Detect which cell encompasses the target text, then output its [x, y] center coordinate. 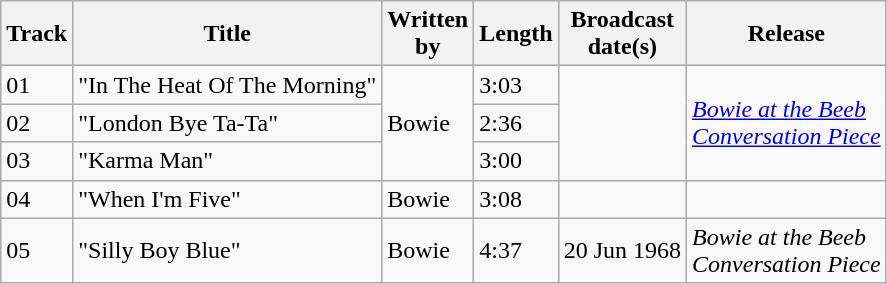
02 [37, 123]
01 [37, 85]
Written by [428, 34]
Title [228, 34]
"When I'm Five" [228, 199]
20 Jun 1968 [622, 250]
05 [37, 250]
"Karma Man" [228, 161]
Length [516, 34]
Release [787, 34]
"In The Heat Of The Morning" [228, 85]
2:36 [516, 123]
"Silly Boy Blue" [228, 250]
04 [37, 199]
03 [37, 161]
3:08 [516, 199]
Broadcast date(s) [622, 34]
3:03 [516, 85]
Track [37, 34]
"London Bye Ta-Ta" [228, 123]
4:37 [516, 250]
3:00 [516, 161]
